Detect which cell encompasses the target text, then output its [x, y] center coordinate. 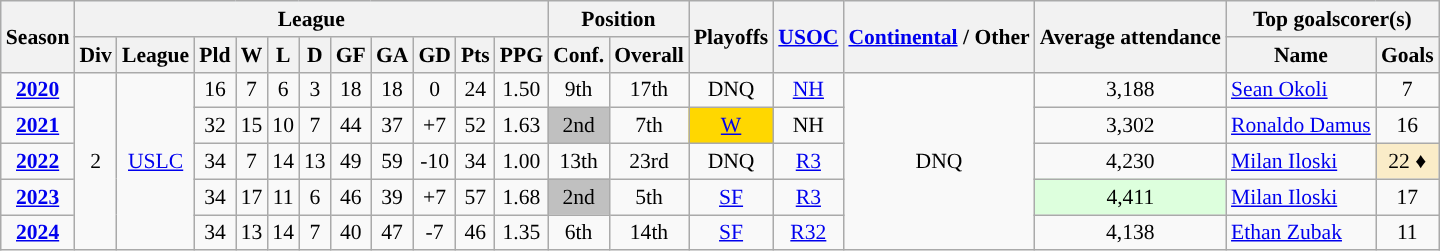
USLC [156, 161]
4,230 [1130, 162]
39 [392, 197]
3,302 [1130, 126]
-7 [434, 233]
0 [434, 90]
4,411 [1130, 197]
7th [649, 126]
37 [392, 126]
47 [392, 233]
GF [351, 55]
Season [38, 36]
Div [96, 55]
17th [649, 90]
Name [1301, 55]
52 [476, 126]
Continental / Other [938, 36]
-10 [434, 162]
13th [578, 162]
2023 [38, 197]
2021 [38, 126]
40 [351, 233]
9th [578, 90]
Goals [1408, 55]
R32 [808, 233]
1.35 [522, 233]
2 [96, 161]
Average attendance [1130, 36]
1.50 [522, 90]
Position [618, 19]
Ronaldo Damus [1301, 126]
Overall [649, 55]
2024 [38, 233]
3,188 [1130, 90]
5th [649, 197]
D [315, 55]
PPG [522, 55]
1.00 [522, 162]
Top goalscorer(s) [1332, 19]
L [283, 55]
1.68 [522, 197]
49 [351, 162]
23rd [649, 162]
24 [476, 90]
59 [392, 162]
3 [315, 90]
Pts [476, 55]
1.63 [522, 126]
44 [351, 126]
57 [476, 197]
GD [434, 55]
Ethan Zubak [1301, 233]
Conf. [578, 55]
Playoffs [731, 36]
GA [392, 55]
2022 [38, 162]
10 [283, 126]
6th [578, 233]
22 ♦ [1408, 162]
32 [214, 126]
Sean Okoli [1301, 90]
4,138 [1130, 233]
2020 [38, 90]
USOC [808, 36]
Pld [214, 55]
14th [649, 233]
15 [252, 126]
